From the cell containing the given text, extract its center point as (x, y) coordinate. 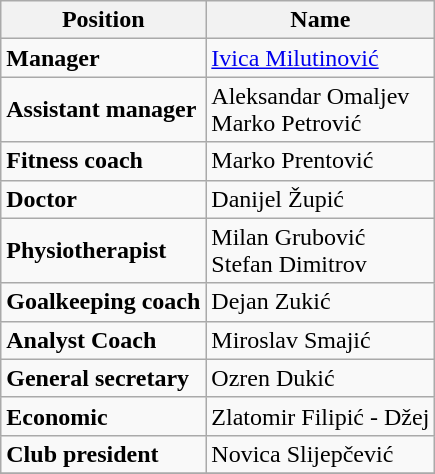
Novica Slijepčević (320, 454)
Fitness coach (104, 161)
Analyst Coach (104, 340)
Ivica Milutinović (320, 58)
Club president (104, 454)
Milan Grubović Stefan Dimitrov (320, 250)
Miroslav Smajić (320, 340)
Assistant manager (104, 110)
Dejan Zukić (320, 302)
Physiotherapist (104, 250)
Position (104, 20)
Ozren Dukić (320, 378)
Doctor (104, 199)
Zlatomir Filipić - Džej (320, 416)
Economic (104, 416)
Name (320, 20)
Aleksandar Omaljev Marko Petrović (320, 110)
Marko Prentović (320, 161)
Goalkeeping coach (104, 302)
Danijel Župić (320, 199)
Manager (104, 58)
General secretary (104, 378)
